Return the [X, Y] coordinate for the center point of the cell that contains the specified text.  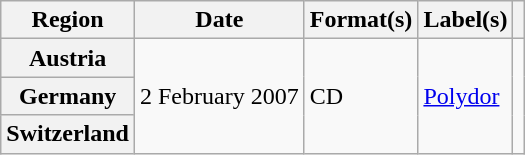
Date [219, 20]
Polydor [466, 96]
CD [361, 96]
Germany [68, 96]
Austria [68, 58]
Region [68, 20]
2 February 2007 [219, 96]
Format(s) [361, 20]
Label(s) [466, 20]
Switzerland [68, 134]
